Output the (X, Y) coordinate of the center of the cell containing the given text.  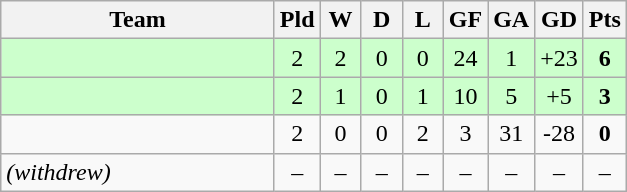
GA (512, 20)
Team (138, 20)
+5 (560, 96)
GD (560, 20)
31 (512, 134)
D (382, 20)
Pld (297, 20)
W (340, 20)
24 (465, 58)
-28 (560, 134)
10 (465, 96)
(withdrew) (138, 172)
6 (604, 58)
Pts (604, 20)
5 (512, 96)
L (422, 20)
GF (465, 20)
+23 (560, 58)
